Find where the given text appears and provide that cell's center as (x, y) coordinate. 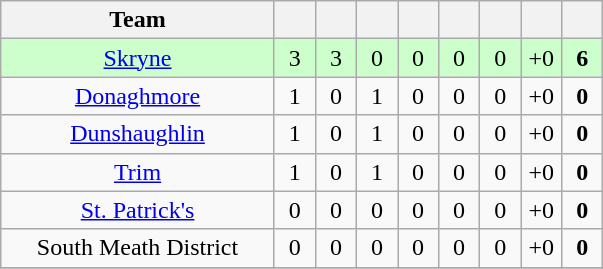
Trim (138, 172)
South Meath District (138, 248)
6 (582, 58)
Skryne (138, 58)
Donaghmore (138, 96)
Dunshaughlin (138, 134)
Team (138, 20)
St. Patrick's (138, 210)
